Search for the cell housing the specified text and yield its (X, Y) center coordinate. 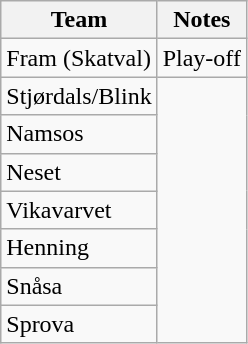
Stjørdals/Blink (79, 96)
Fram (Skatval) (79, 58)
Henning (79, 248)
Neset (79, 172)
Play-off (202, 58)
Namsos (79, 134)
Sprova (79, 324)
Notes (202, 20)
Team (79, 20)
Snåsa (79, 286)
Vikavarvet (79, 210)
